Detect which cell encompasses the target text, then output its (X, Y) center coordinate. 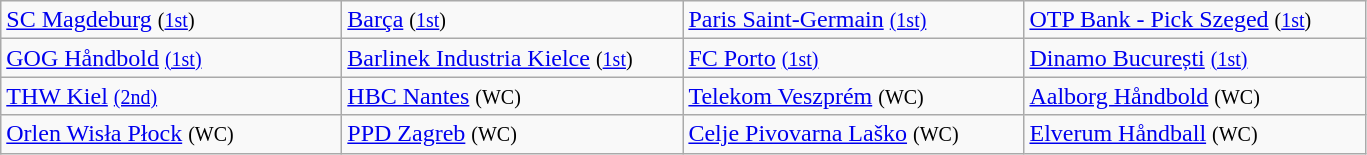
Celje Pivovarna Laško (WC) (854, 134)
PPD Zagreb (WC) (512, 134)
FC Porto (1st) (854, 58)
Dinamo București (1st) (1194, 58)
Aalborg Håndbold (WC) (1194, 96)
Telekom Veszprém (WC) (854, 96)
Barça (1st) (512, 20)
SC Magdeburg (1st) (172, 20)
OTP Bank - Pick Szeged (1st) (1194, 20)
Paris Saint-Germain (1st) (854, 20)
THW Kiel (2nd) (172, 96)
HBC Nantes (WC) (512, 96)
GOG Håndbold (1st) (172, 58)
Barlinek Industria Kielce (1st) (512, 58)
Elverum Håndball (WC) (1194, 134)
Orlen Wisła Płock (WC) (172, 134)
